From the cell containing the given text, extract its center point as (x, y) coordinate. 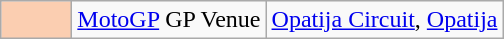
Opatija Circuit, Opatija (384, 20)
MotoGP GP Venue (169, 20)
